Output the [x, y] coordinate of the center of the cell containing the given text.  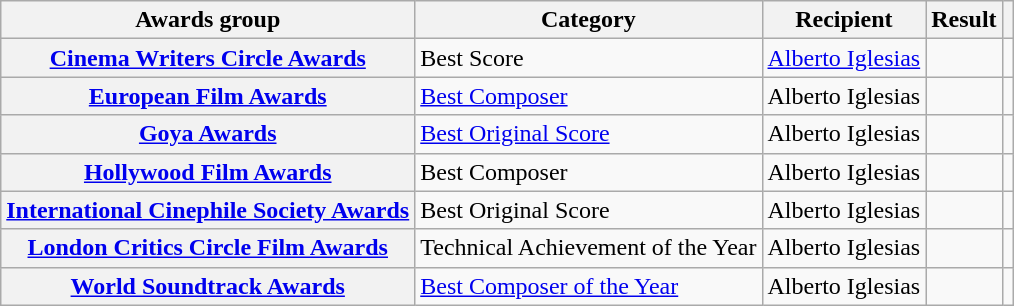
Technical Achievement of the Year [588, 248]
London Critics Circle Film Awards [208, 248]
International Cinephile Society Awards [208, 210]
Hollywood Film Awards [208, 172]
World Soundtrack Awards [208, 286]
Goya Awards [208, 134]
Category [588, 20]
Result [964, 20]
Best Score [588, 58]
European Film Awards [208, 96]
Recipient [844, 20]
Cinema Writers Circle Awards [208, 58]
Awards group [208, 20]
Best Composer of the Year [588, 286]
